For the text-containing cell, return its midpoint in (x, y) coordinate format. 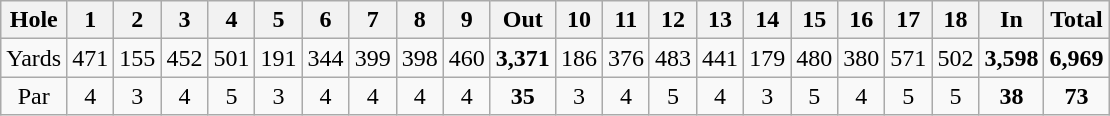
502 (956, 58)
17 (908, 20)
191 (278, 58)
15 (814, 20)
In (1012, 20)
3,371 (522, 58)
376 (626, 58)
1 (90, 20)
Out (522, 20)
7 (372, 20)
480 (814, 58)
398 (420, 58)
35 (522, 96)
8 (420, 20)
2 (138, 20)
3,598 (1012, 58)
9 (466, 20)
18 (956, 20)
399 (372, 58)
571 (908, 58)
344 (326, 58)
12 (672, 20)
501 (232, 58)
483 (672, 58)
380 (862, 58)
6,969 (1076, 58)
Yards (34, 58)
13 (720, 20)
441 (720, 58)
155 (138, 58)
452 (184, 58)
14 (768, 20)
Hole (34, 20)
73 (1076, 96)
11 (626, 20)
16 (862, 20)
Total (1076, 20)
471 (90, 58)
Par (34, 96)
10 (578, 20)
6 (326, 20)
460 (466, 58)
38 (1012, 96)
186 (578, 58)
179 (768, 58)
